Determine the (X, Y) coordinate at the center of the cell enclosing the given text.  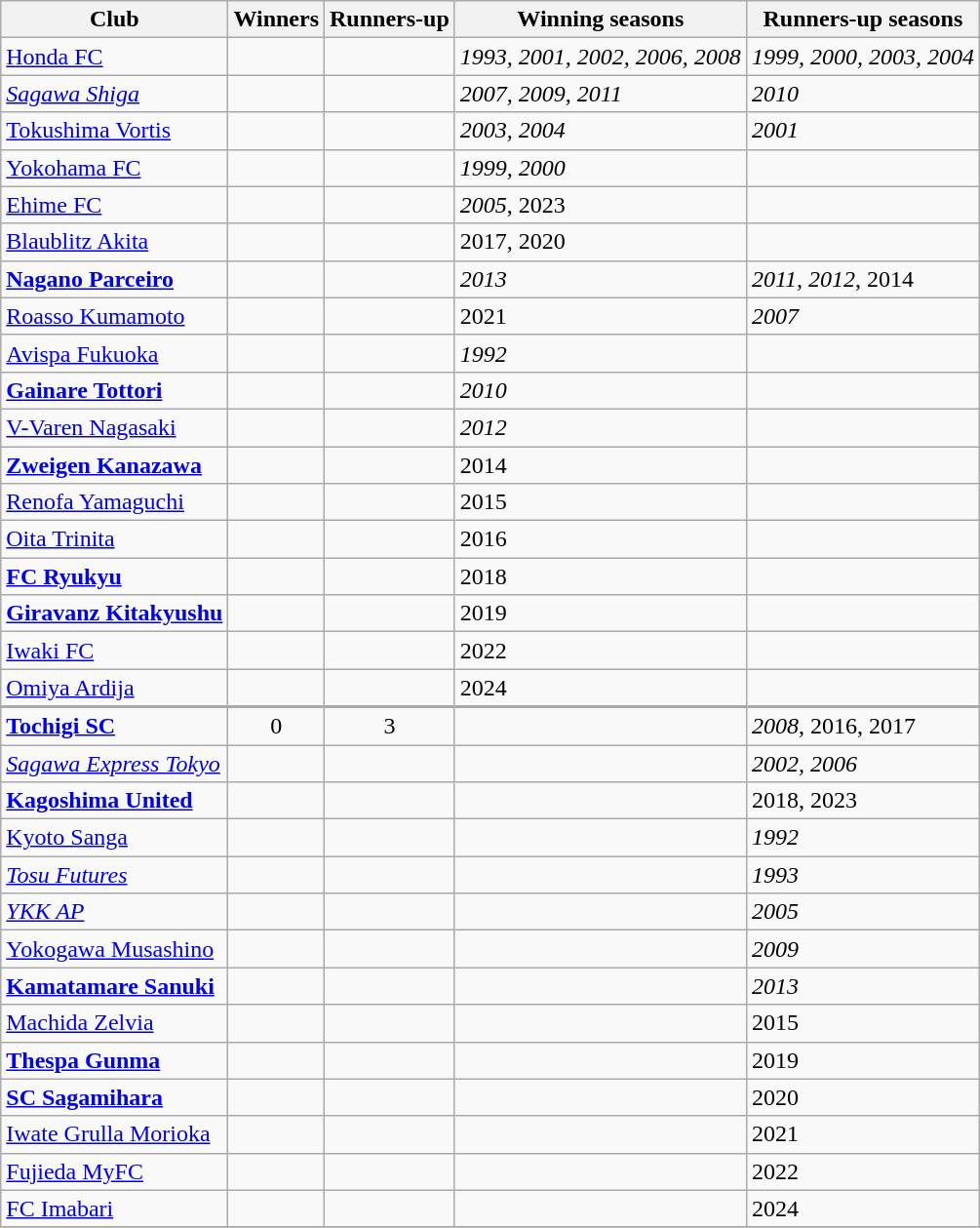
Yokogawa Musashino (115, 949)
0 (277, 726)
3 (390, 726)
Machida Zelvia (115, 1023)
Giravanz Kitakyushu (115, 614)
1993, 2001, 2002, 2006, 2008 (601, 57)
Thespa Gunma (115, 1060)
2003, 2004 (601, 131)
2018 (601, 576)
Winning seasons (601, 20)
2011, 2012, 2014 (862, 279)
Honda FC (115, 57)
Winners (277, 20)
Blaublitz Akita (115, 242)
Tosu Futures (115, 875)
Roasso Kumamoto (115, 316)
2014 (601, 465)
Club (115, 20)
2005, 2023 (601, 205)
Fujieda MyFC (115, 1171)
Yokohama FC (115, 168)
Sagawa Shiga (115, 94)
Zweigen Kanazawa (115, 465)
Ehime FC (115, 205)
Tokushima Vortis (115, 131)
2002, 2006 (862, 764)
Avispa Fukuoka (115, 353)
2005 (862, 912)
1999, 2000 (601, 168)
2008, 2016, 2017 (862, 726)
2007, 2009, 2011 (601, 94)
1999, 2000, 2003, 2004 (862, 57)
Kyoto Sanga (115, 838)
Nagano Parceiro (115, 279)
Iwaki FC (115, 651)
FC Ryukyu (115, 576)
Runners-up seasons (862, 20)
2007 (862, 316)
Runners-up (390, 20)
2009 (862, 949)
YKK AP (115, 912)
2017, 2020 (601, 242)
Gainare Tottori (115, 390)
Kagoshima United (115, 801)
FC Imabari (115, 1208)
Iwate Grulla Morioka (115, 1134)
2020 (862, 1097)
2016 (601, 539)
Renofa Yamaguchi (115, 502)
Tochigi SC (115, 726)
V-Varen Nagasaki (115, 427)
2001 (862, 131)
1993 (862, 875)
Kamatamare Sanuki (115, 986)
Oita Trinita (115, 539)
2012 (601, 427)
Sagawa Express Tokyo (115, 764)
SC Sagamihara (115, 1097)
Omiya Ardija (115, 689)
2018, 2023 (862, 801)
